Scan for the cell matching the given text and deliver its (X, Y) coordinate at center. 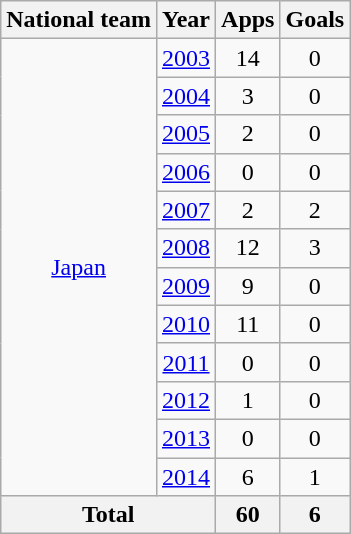
2009 (186, 286)
60 (248, 515)
2011 (186, 362)
Year (186, 20)
14 (248, 58)
Total (108, 515)
2008 (186, 248)
Goals (315, 20)
Apps (248, 20)
2004 (186, 96)
12 (248, 248)
11 (248, 324)
Japan (79, 268)
2003 (186, 58)
2005 (186, 134)
9 (248, 286)
2006 (186, 172)
2013 (186, 438)
National team (79, 20)
2010 (186, 324)
2014 (186, 477)
2007 (186, 210)
2012 (186, 400)
